Pinpoint the cell where the given text exists, returning its [x, y] midpoint coordinate. 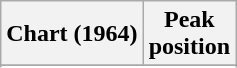
Peak position [189, 34]
Chart (1964) [72, 34]
